Capture the cell that displays the provided text and extract its [x, y] central coordinate. 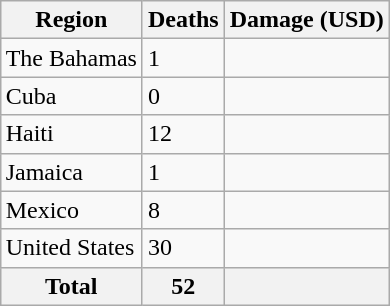
United States [71, 248]
12 [183, 134]
Cuba [71, 96]
30 [183, 248]
Region [71, 20]
52 [183, 286]
The Bahamas [71, 58]
Damage (USD) [306, 20]
Mexico [71, 210]
Deaths [183, 20]
Total [71, 286]
Haiti [71, 134]
0 [183, 96]
Jamaica [71, 172]
8 [183, 210]
